Search for the cell housing the specified text and yield its [X, Y] center coordinate. 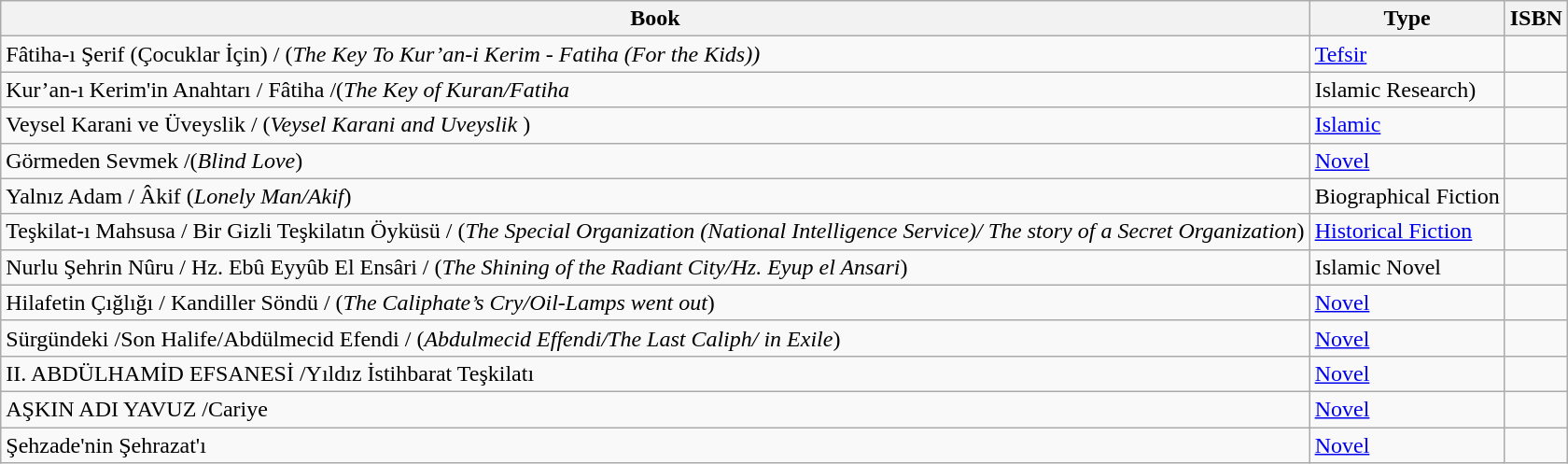
Sürgündeki /Son Halife/Abdülmecid Efendi / (Abdulmecid Effendi/The Last Caliph/ in Exile) [655, 338]
Şehzade'nin Şehrazat'ı [655, 445]
Type [1407, 19]
Nurlu Şehrin Nûru / Hz. Ebû Eyyûb El Ensâri / (The Shining of the Radiant City/Hz. Eyup el Ansari) [655, 267]
Fâtiha-ı Şerif (Çocuklar İçin) / (The Key To Kur’an-i Kerim - Fatiha (For the Kids)) [655, 54]
Book [655, 19]
II. ABDÜLHAMİD EFSANESİ /Yıldız İstihbarat Teşkilatı [655, 373]
Islamic Novel [1407, 267]
Kur’an-ı Kerim'in Anahtarı / Fâtiha /(The Key of Kuran/Fatiha [655, 90]
Tefsir [1407, 54]
Veysel Karani ve Üveyslik / (Veysel Karani and Uveyslik ) [655, 125]
Islamic [1407, 125]
Yalnız Adam / Âkif (Lonely Man/Akif) [655, 196]
Teşkilat-ı Mahsusa / Bir Gizli Teşkilatın Öyküsü / (The Special Organization (National Intelligence Service)/ The story of a Secret Organization) [655, 232]
AŞKIN ADI YAVUZ /Cariye [655, 409]
ISBN [1536, 19]
Görmeden Sevmek /(Blind Love) [655, 161]
Hilafetin Çığlığı / Kandiller Söndü / (The Caliphate’s Cry/Oil-Lamps went out) [655, 302]
Biographical Fiction [1407, 196]
Historical Fiction [1407, 232]
Islamic Research) [1407, 90]
